Search for the cell housing the specified text and yield its [x, y] center coordinate. 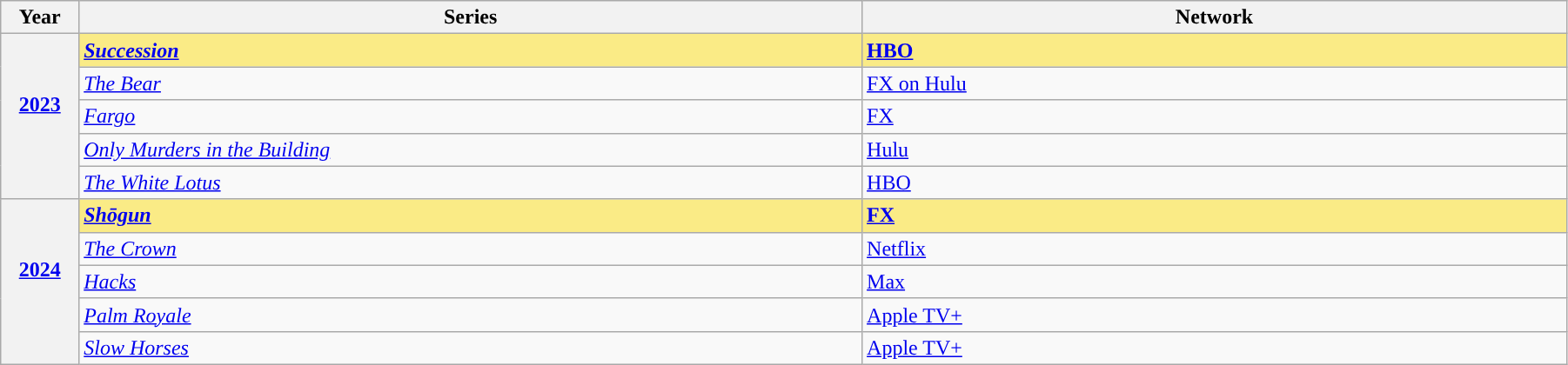
2024 [40, 282]
Slow Horses [471, 348]
The White Lotus [471, 182]
Hacks [471, 282]
Network [1215, 17]
Only Murders in the Building [471, 149]
The Crown [471, 249]
FX on Hulu [1215, 83]
Netflix [1215, 249]
Succession [471, 50]
Max [1215, 282]
The Bear [471, 83]
Fargo [471, 116]
2023 [40, 116]
Year [40, 17]
Shōgun [471, 216]
Hulu [1215, 149]
Palm Royale [471, 315]
Series [471, 17]
